Find where the given text appears and provide that cell's center as (X, Y) coordinate. 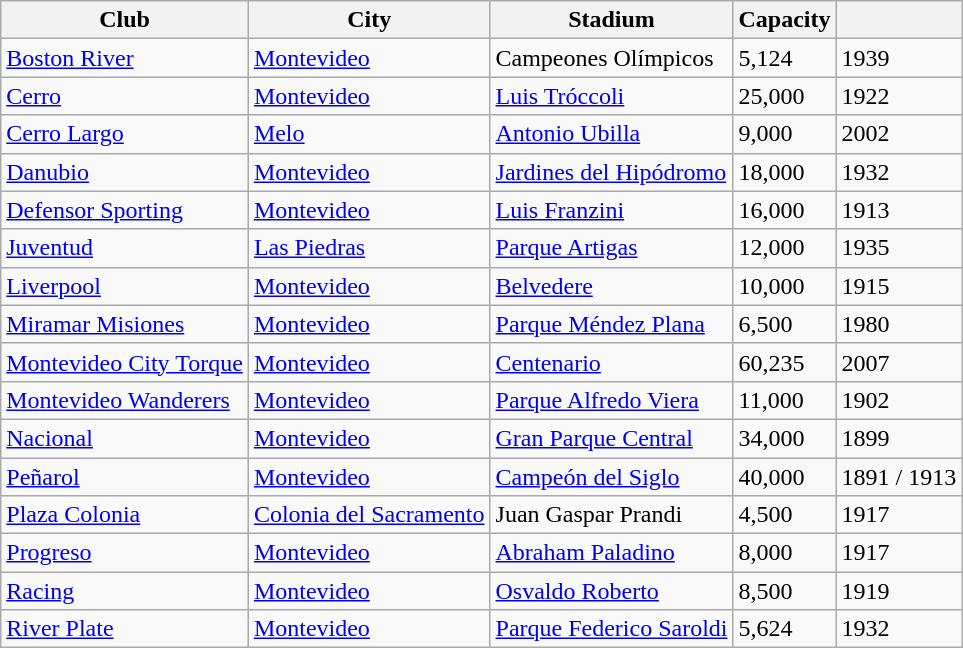
Las Piedras (369, 248)
Abraham Paladino (612, 553)
40,000 (784, 477)
Juventud (125, 248)
5,124 (784, 58)
8,500 (784, 591)
Centenario (612, 362)
Antonio Ubilla (612, 134)
Campeones Olímpicos (612, 58)
1913 (899, 210)
1980 (899, 324)
Juan Gaspar Prandi (612, 515)
34,000 (784, 438)
Belvedere (612, 286)
5,624 (784, 629)
1919 (899, 591)
1891 / 1913 (899, 477)
16,000 (784, 210)
10,000 (784, 286)
Parque Alfredo Viera (612, 400)
Montevideo City Torque (125, 362)
Jardines del Hipódromo (612, 172)
9,000 (784, 134)
Miramar Misiones (125, 324)
Luis Franzini (612, 210)
Cerro (125, 96)
Parque Méndez Plana (612, 324)
60,235 (784, 362)
Cerro Largo (125, 134)
Boston River (125, 58)
1899 (899, 438)
Racing (125, 591)
Capacity (784, 20)
1935 (899, 248)
Montevideo Wanderers (125, 400)
4,500 (784, 515)
1939 (899, 58)
Plaza Colonia (125, 515)
1922 (899, 96)
Progreso (125, 553)
Gran Parque Central (612, 438)
Peñarol (125, 477)
Parque Federico Saroldi (612, 629)
Stadium (612, 20)
Campeón del Siglo (612, 477)
18,000 (784, 172)
6,500 (784, 324)
Club (125, 20)
Colonia del Sacramento (369, 515)
River Plate (125, 629)
2007 (899, 362)
Melo (369, 134)
Liverpool (125, 286)
12,000 (784, 248)
25,000 (784, 96)
8,000 (784, 553)
Danubio (125, 172)
Luis Tróccoli (612, 96)
11,000 (784, 400)
1915 (899, 286)
2002 (899, 134)
Defensor Sporting (125, 210)
City (369, 20)
1902 (899, 400)
Parque Artigas (612, 248)
Nacional (125, 438)
Osvaldo Roberto (612, 591)
